Output the [x, y] coordinate of the center of the cell containing the given text.  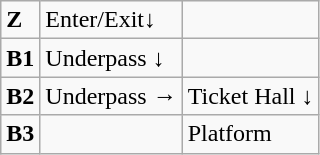
B2 [20, 96]
Platform [250, 134]
Ticket Hall ↓ [250, 96]
B3 [20, 134]
B1 [20, 58]
Underpass → [111, 96]
Enter/Exit↓ [111, 20]
Z [20, 20]
Underpass ↓ [111, 58]
